Return [X, Y] of the center of cell containing provided text 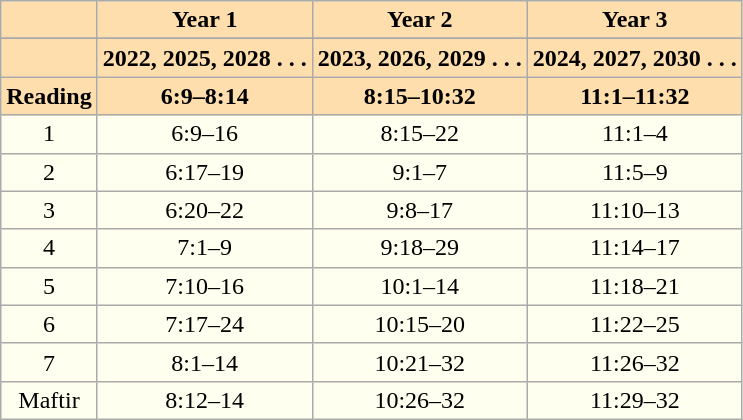
Year 2 [420, 20]
8:1–14 [204, 362]
Maftir [49, 400]
8:15–22 [420, 134]
11:29–32 [634, 400]
11:26–32 [634, 362]
10:15–20 [420, 324]
11:1–4 [634, 134]
6:20–22 [204, 210]
10:1–14 [420, 286]
6:9–8:14 [204, 96]
9:18–29 [420, 248]
2 [49, 172]
11:14–17 [634, 248]
10:26–32 [420, 400]
10:21–32 [420, 362]
7 [49, 362]
2023, 2026, 2029 . . . [420, 58]
11:22–25 [634, 324]
7:17–24 [204, 324]
Year 3 [634, 20]
6 [49, 324]
5 [49, 286]
4 [49, 248]
3 [49, 210]
6:17–19 [204, 172]
11:10–13 [634, 210]
11:18–21 [634, 286]
Reading [49, 96]
1 [49, 134]
7:1–9 [204, 248]
7:10–16 [204, 286]
2022, 2025, 2028 . . . [204, 58]
2024, 2027, 2030 . . . [634, 58]
8:15–10:32 [420, 96]
8:12–14 [204, 400]
6:9–16 [204, 134]
9:1–7 [420, 172]
11:5–9 [634, 172]
Year 1 [204, 20]
9:8–17 [420, 210]
11:1–11:32 [634, 96]
